Pinpoint the cell where the given text exists, returning its (x, y) midpoint coordinate. 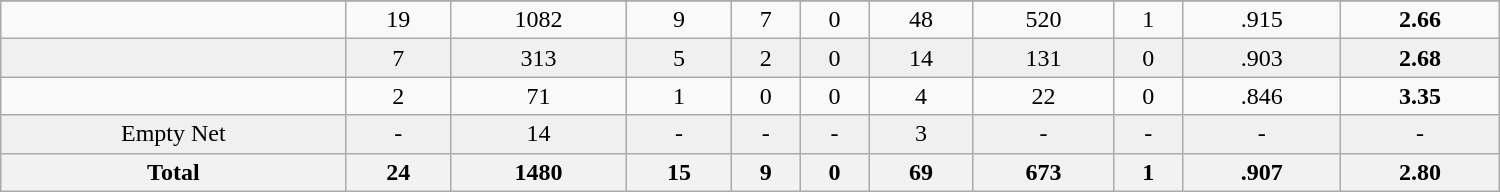
48 (922, 20)
.907 (1262, 172)
Total (174, 172)
.903 (1262, 58)
2.80 (1420, 172)
2.68 (1420, 58)
1480 (538, 172)
5 (680, 58)
4 (922, 96)
.846 (1262, 96)
19 (398, 20)
69 (922, 172)
1082 (538, 20)
3.35 (1420, 96)
.915 (1262, 20)
22 (1043, 96)
2.66 (1420, 20)
Empty Net (174, 134)
3 (922, 134)
313 (538, 58)
24 (398, 172)
71 (538, 96)
15 (680, 172)
520 (1043, 20)
131 (1043, 58)
673 (1043, 172)
